Provide the (X, Y) coordinate of the cell's center where the given text is located.  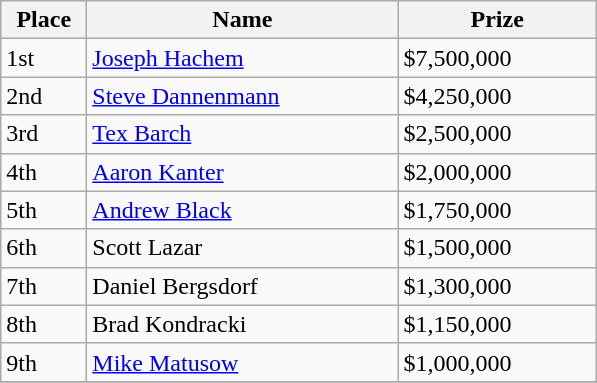
Brad Kondracki (242, 324)
Joseph Hachem (242, 58)
Scott Lazar (242, 248)
7th (44, 286)
$7,500,000 (498, 58)
$2,000,000 (498, 172)
$4,250,000 (498, 96)
Mike Matusow (242, 362)
$2,500,000 (498, 134)
5th (44, 210)
4th (44, 172)
Place (44, 20)
Daniel Bergsdorf (242, 286)
3rd (44, 134)
8th (44, 324)
Aaron Kanter (242, 172)
1st (44, 58)
9th (44, 362)
Prize (498, 20)
Andrew Black (242, 210)
Steve Dannenmann (242, 96)
$1,500,000 (498, 248)
6th (44, 248)
Name (242, 20)
$1,000,000 (498, 362)
$1,150,000 (498, 324)
$1,750,000 (498, 210)
2nd (44, 96)
Tex Barch (242, 134)
$1,300,000 (498, 286)
